Capture the cell that displays the provided text and extract its [X, Y] central coordinate. 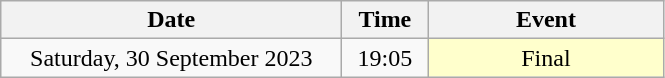
Time [385, 20]
19:05 [385, 58]
Event [546, 20]
Saturday, 30 September 2023 [172, 58]
Date [172, 20]
Final [546, 58]
